Return (x, y) of the center of cell containing provided text 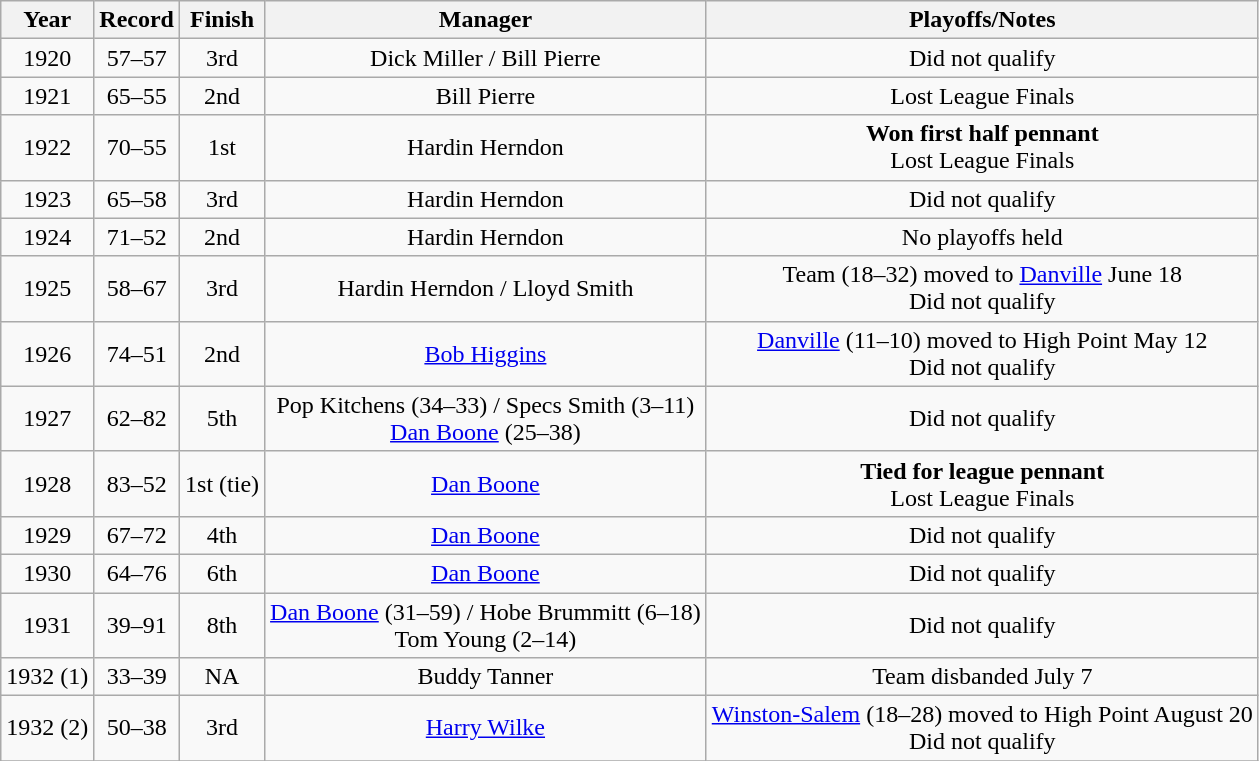
1928 (48, 484)
Winston-Salem (18–28) moved to High Point August 20 Did not qualify (982, 728)
1931 (48, 624)
5th (222, 418)
64–76 (137, 573)
Year (48, 20)
1926 (48, 354)
Buddy Tanner (486, 677)
1929 (48, 535)
58–67 (137, 288)
57–57 (137, 58)
1925 (48, 288)
1920 (48, 58)
Lost League Finals (982, 96)
1921 (48, 96)
Team (18–32) moved to Danville June 18Did not qualify (982, 288)
Finish (222, 20)
1927 (48, 418)
Record (137, 20)
No playoffs held (982, 237)
Harry Wilke (486, 728)
1930 (48, 573)
NA (222, 677)
1932 (2) (48, 728)
62–82 (137, 418)
39–91 (137, 624)
1923 (48, 199)
Dan Boone (31–59) / Hobe Brummitt (6–18) Tom Young (2–14) (486, 624)
Bill Pierre (486, 96)
83–52 (137, 484)
65–58 (137, 199)
4th (222, 535)
Won first half pennantLost League Finals (982, 148)
71–52 (137, 237)
8th (222, 624)
Manager (486, 20)
1924 (48, 237)
Pop Kitchens (34–33) / Specs Smith (3–11) Dan Boone (25–38) (486, 418)
1st (222, 148)
Danville (11–10) moved to High Point May 12Did not qualify (982, 354)
Hardin Herndon / Lloyd Smith (486, 288)
50–38 (137, 728)
Playoffs/Notes (982, 20)
Tied for league pennantLost League Finals (982, 484)
1922 (48, 148)
1932 (1) (48, 677)
74–51 (137, 354)
1st (tie) (222, 484)
33–39 (137, 677)
70–55 (137, 148)
65–55 (137, 96)
Bob Higgins (486, 354)
Team disbanded July 7 (982, 677)
67–72 (137, 535)
Dick Miller / Bill Pierre (486, 58)
6th (222, 573)
